Search for the cell housing the specified text and yield its [x, y] center coordinate. 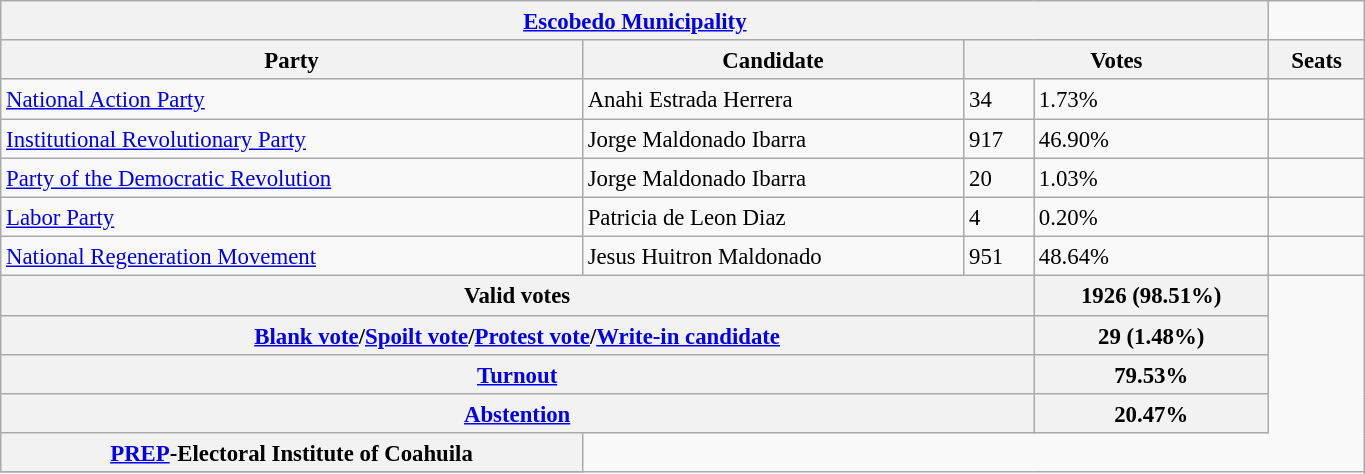
1.73% [1152, 100]
Turnout [518, 374]
Valid votes [518, 296]
Seats [1316, 60]
Blank vote/Spoilt vote/Protest vote/Write-in candidate [518, 334]
Jesus Huitron Maldonado [772, 256]
34 [999, 100]
4 [999, 216]
79.53% [1152, 374]
20.47% [1152, 414]
951 [999, 256]
0.20% [1152, 216]
Escobedo Municipality [635, 20]
917 [999, 138]
Patricia de Leon Diaz [772, 216]
Institutional Revolutionary Party [292, 138]
Labor Party [292, 216]
46.90% [1152, 138]
Anahi Estrada Herrera [772, 100]
20 [999, 178]
National Regeneration Movement [292, 256]
29 (1.48%) [1152, 334]
Votes [1116, 60]
1926 (98.51%) [1152, 296]
1.03% [1152, 178]
48.64% [1152, 256]
Party of the Democratic Revolution [292, 178]
Candidate [772, 60]
National Action Party [292, 100]
Abstention [518, 414]
Party [292, 60]
PREP-Electoral Institute of Coahuila [292, 452]
